Scan for the cell matching the given text and deliver its (x, y) coordinate at center. 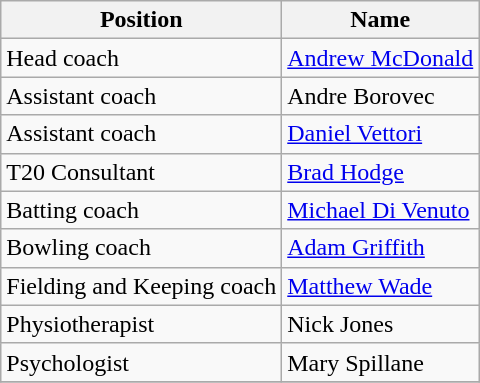
Fielding and Keeping coach (142, 286)
Daniel Vettori (380, 134)
Adam Griffith (380, 248)
Bowling coach (142, 248)
Brad Hodge (380, 172)
Batting coach (142, 210)
Psychologist (142, 362)
Matthew Wade (380, 286)
T20 Consultant (142, 172)
Nick Jones (380, 324)
Head coach (142, 58)
Physiotherapist (142, 324)
Andrew McDonald (380, 58)
Name (380, 20)
Michael Di Venuto (380, 210)
Andre Borovec (380, 96)
Mary Spillane (380, 362)
Position (142, 20)
